Find where the given text appears and provide that cell's center as (X, Y) coordinate. 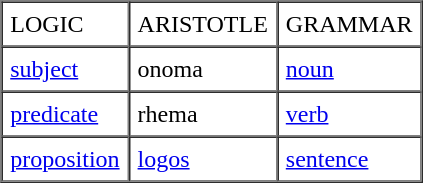
sentence (350, 158)
proposition (64, 158)
GRAMMAR (350, 24)
verb (350, 114)
rhema (203, 114)
LOGIC (64, 24)
onoma (203, 68)
subject (64, 68)
ARISTOTLE (203, 24)
predicate (64, 114)
noun (350, 68)
logos (203, 158)
